Locate the cell with the specified text and output its [X, Y] center coordinate. 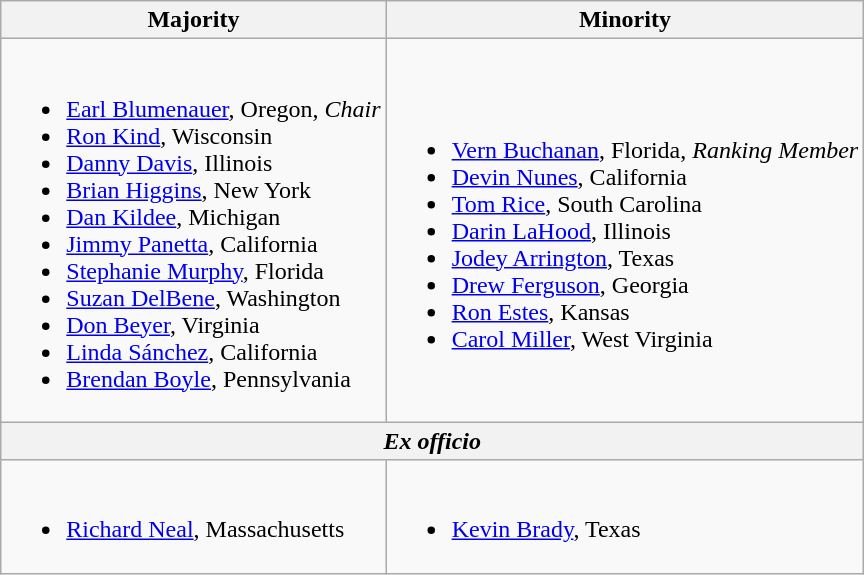
Richard Neal, Massachusetts [194, 516]
Ex officio [432, 441]
Majority [194, 20]
Kevin Brady, Texas [625, 516]
Minority [625, 20]
